Detect which cell encompasses the target text, then output its (X, Y) center coordinate. 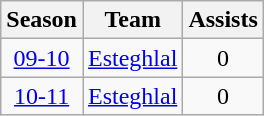
10-11 (42, 96)
09-10 (42, 58)
Assists (223, 20)
Team (132, 20)
Season (42, 20)
